Output the (x, y) coordinate of the center of the cell containing the given text.  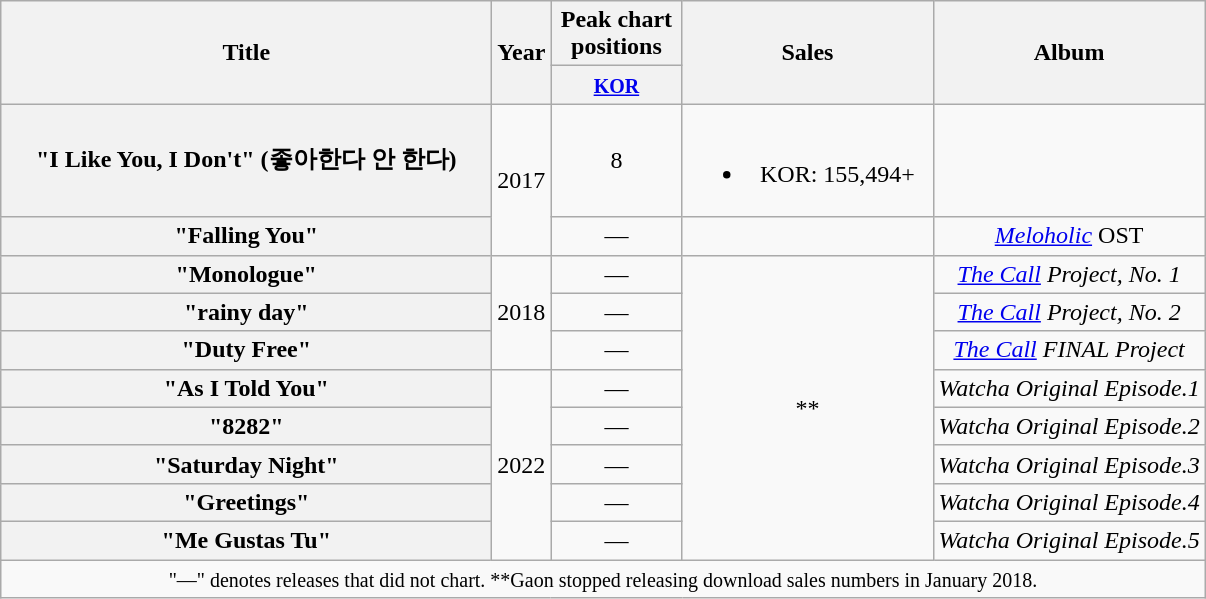
Watcha Original Episode.5 (1069, 540)
"Greetings" (246, 502)
Title (246, 52)
Peak chart positions (616, 34)
KOR: 155,494+ (808, 160)
"rainy day" (246, 312)
"8282" (246, 426)
The Call FINAL Project (1069, 350)
Meloholic OST (1069, 236)
Watcha Original Episode.1 (1069, 388)
"Duty Free" (246, 350)
KOR (616, 85)
2017 (522, 180)
"Saturday Night" (246, 464)
"I Like You, I Don't" (좋아한다 안 한다) (246, 160)
8 (616, 160)
"Me Gustas Tu" (246, 540)
"—" denotes releases that did not chart. **Gaon stopped releasing download sales numbers in January 2018. (603, 579)
2022 (522, 464)
** (808, 407)
Year (522, 52)
2018 (522, 312)
Sales (808, 52)
Watcha Original Episode.2 (1069, 426)
"Monologue" (246, 274)
The Call Project, No. 1 (1069, 274)
"As I Told You" (246, 388)
Watcha Original Episode.3 (1069, 464)
Watcha Original Episode.4 (1069, 502)
"Falling You" (246, 236)
Album (1069, 52)
The Call Project, No. 2 (1069, 312)
